Extract the (X, Y) coordinate from the center of the cell holding the provided text.  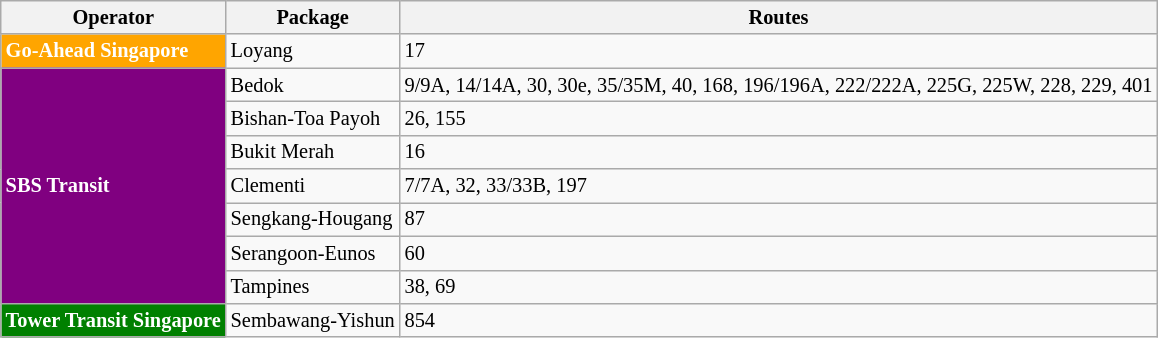
Tower Transit Singapore (114, 320)
60 (779, 253)
87 (779, 219)
Bukit Merah (313, 152)
Clementi (313, 186)
Bedok (313, 85)
9/9A, 14/14A, 30, 30e, 35/35M, 40, 168, 196/196A, 222/222A, 225G, 225W, 228, 229, 401 (779, 85)
17 (779, 51)
854 (779, 320)
26, 155 (779, 118)
Sembawang-Yishun (313, 320)
Sengkang-Hougang (313, 219)
Tampines (313, 287)
SBS Transit (114, 186)
Serangoon-Eunos (313, 253)
Bishan-Toa Payoh (313, 118)
38, 69 (779, 287)
Go-Ahead Singapore (114, 51)
7/7A, 32, 33/33B, 197 (779, 186)
16 (779, 152)
Package (313, 17)
Loyang (313, 51)
Routes (779, 17)
Operator (114, 17)
